Capture the cell that displays the provided text and extract its (x, y) central coordinate. 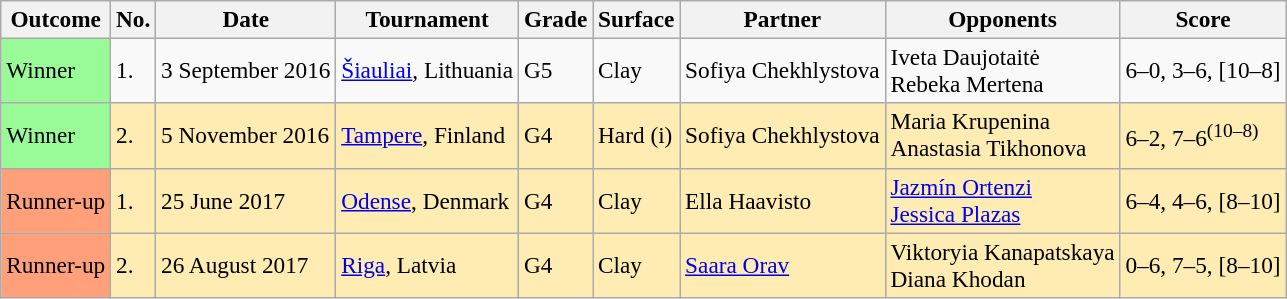
No. (134, 19)
Hard (i) (636, 136)
Ella Haavisto (782, 200)
5 November 2016 (246, 136)
6–4, 4–6, [8–10] (1203, 200)
Saara Orav (782, 264)
6–0, 3–6, [10–8] (1203, 70)
G5 (556, 70)
Šiauliai, Lithuania (428, 70)
Maria Krupenina Anastasia Tikhonova (1002, 136)
Tournament (428, 19)
25 June 2017 (246, 200)
Jazmín Ortenzi Jessica Plazas (1002, 200)
Opponents (1002, 19)
Viktoryia Kanapatskaya Diana Khodan (1002, 264)
Iveta Daujotaitė Rebeka Mertena (1002, 70)
Score (1203, 19)
6–2, 7–6(10–8) (1203, 136)
Grade (556, 19)
26 August 2017 (246, 264)
Partner (782, 19)
Odense, Denmark (428, 200)
Tampere, Finland (428, 136)
Surface (636, 19)
0–6, 7–5, [8–10] (1203, 264)
Riga, Latvia (428, 264)
Date (246, 19)
Outcome (56, 19)
3 September 2016 (246, 70)
